Return [X, Y] of the center of cell containing provided text 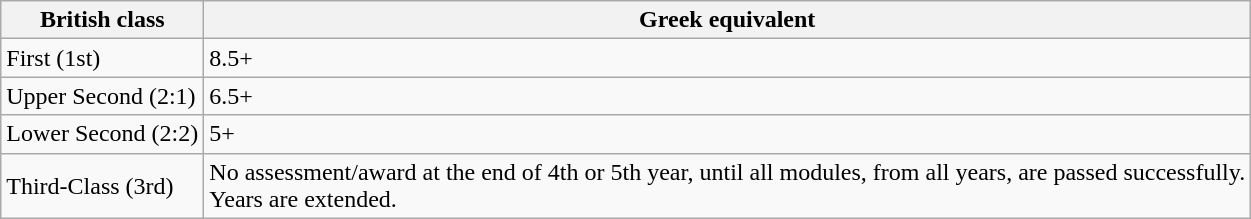
Upper Second (2:1) [102, 96]
6.5+ [728, 96]
British class [102, 20]
Greek equivalent [728, 20]
8.5+ [728, 58]
No assessment/award at the end of 4th or 5th year, until all modules, from all years, are passed successfully.Years are extended. [728, 186]
First (1st) [102, 58]
Lower Second (2:2) [102, 134]
Third-Class (3rd) [102, 186]
5+ [728, 134]
